Return the (X, Y) coordinate for the center point of the cell that contains the specified text.  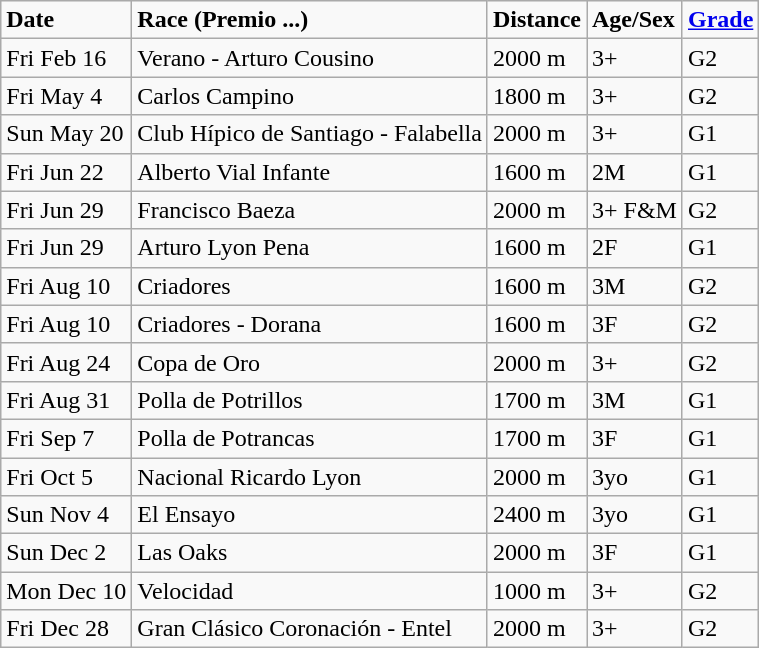
Fri Aug 24 (66, 362)
Distance (536, 20)
Fri Aug 31 (66, 400)
Fri Sep 7 (66, 438)
Mon Dec 10 (66, 591)
Velocidad (310, 591)
El Ensayo (310, 515)
Verano - Arturo Cousino (310, 58)
Arturo Lyon Pena (310, 248)
Francisco Baeza (310, 210)
Fri Dec 28 (66, 629)
Fri Feb 16 (66, 58)
2400 m (536, 515)
Nacional Ricardo Lyon (310, 477)
3+ F&M (634, 210)
Club Hípico de Santiago - Falabella (310, 134)
Carlos Campino (310, 96)
Gran Clásico Coronación - Entel (310, 629)
Las Oaks (310, 553)
Polla de Potrillos (310, 400)
Fri May 4 (66, 96)
1800 m (536, 96)
Race (Premio ...) (310, 20)
Fri Jun 22 (66, 172)
Grade (720, 20)
Alberto Vial Infante (310, 172)
1000 m (536, 591)
Polla de Potrancas (310, 438)
Sun Nov 4 (66, 515)
Fri Oct 5 (66, 477)
2M (634, 172)
Date (66, 20)
2F (634, 248)
Sun May 20 (66, 134)
Criadores (310, 286)
Criadores - Dorana (310, 324)
Sun Dec 2 (66, 553)
Copa de Oro (310, 362)
Age/Sex (634, 20)
